Locate the cell with the specified text and output its [X, Y] center coordinate. 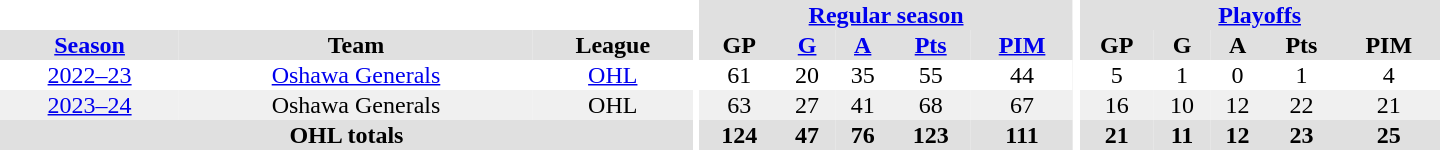
111 [1022, 135]
55 [931, 75]
0 [1238, 75]
61 [739, 75]
22 [1301, 105]
League [613, 45]
10 [1182, 105]
16 [1116, 105]
41 [863, 105]
5 [1116, 75]
20 [807, 75]
27 [807, 105]
63 [739, 105]
Playoffs [1260, 15]
76 [863, 135]
23 [1301, 135]
2023–24 [90, 105]
Season [90, 45]
44 [1022, 75]
2022–23 [90, 75]
Team [356, 45]
OHL totals [346, 135]
124 [739, 135]
68 [931, 105]
67 [1022, 105]
4 [1389, 75]
47 [807, 135]
123 [931, 135]
11 [1182, 135]
35 [863, 75]
Regular season [886, 15]
25 [1389, 135]
